For the text-containing cell, return its midpoint in (X, Y) coordinate format. 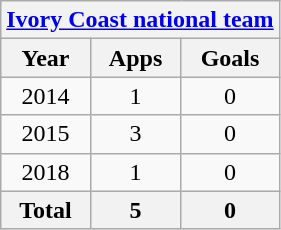
5 (136, 210)
2014 (46, 96)
Goals (230, 58)
Year (46, 58)
Apps (136, 58)
2015 (46, 134)
2018 (46, 172)
Total (46, 210)
3 (136, 134)
Ivory Coast national team (140, 20)
